For the text-containing cell, return its midpoint in [x, y] coordinate format. 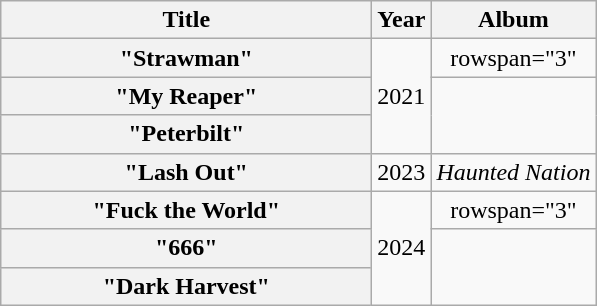
Haunted Nation [514, 172]
"Lash Out" [186, 172]
"Fuck the World" [186, 210]
"666" [186, 248]
"Peterbilt" [186, 134]
2024 [402, 248]
2021 [402, 96]
2023 [402, 172]
Title [186, 20]
Album [514, 20]
"My Reaper" [186, 96]
Year [402, 20]
"Strawman" [186, 58]
"Dark Harvest" [186, 286]
